From the cell containing the given text, extract its center point as [x, y] coordinate. 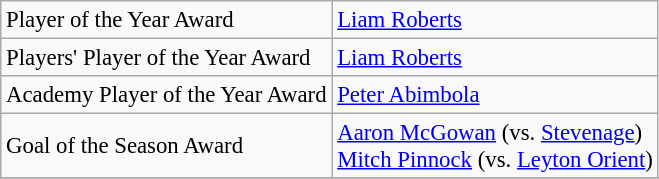
Goal of the Season Award [166, 146]
Academy Player of the Year Award [166, 95]
Aaron McGowan (vs. Stevenage)Mitch Pinnock (vs. Leyton Orient) [495, 146]
Peter Abimbola [495, 95]
Players' Player of the Year Award [166, 58]
Player of the Year Award [166, 20]
